Determine the (X, Y) coordinate at the center of the cell enclosing the given text.  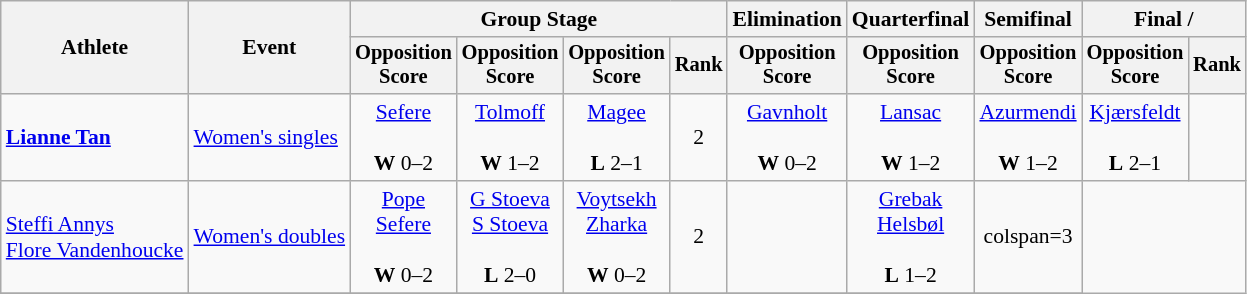
Women's doubles (270, 237)
AzurmendiW 1–2 (1028, 138)
GavnholtW 0–2 (786, 138)
LansacW 1–2 (911, 138)
Quarterfinal (911, 19)
TolmoffW 1–2 (510, 138)
Grebak Helsbøl L 1–2 (911, 237)
Final / (1164, 19)
Event (270, 48)
Athlete (95, 48)
Pope Sefere W 0–2 (404, 237)
KjærsfeldtL 2–1 (1136, 138)
MageeL 2–1 (616, 138)
SefereW 0–2 (404, 138)
Group Stage (538, 19)
colspan=3 (1028, 237)
G Stoeva S Stoeva L 2–0 (510, 237)
Lianne Tan (95, 138)
Elimination (786, 19)
Steffi Annys Flore Vandenhoucke (95, 237)
Voytsekh Zharka W 0–2 (616, 237)
Women's singles (270, 138)
Semifinal (1028, 19)
